Pinpoint the cell where the given text exists, returning its (X, Y) midpoint coordinate. 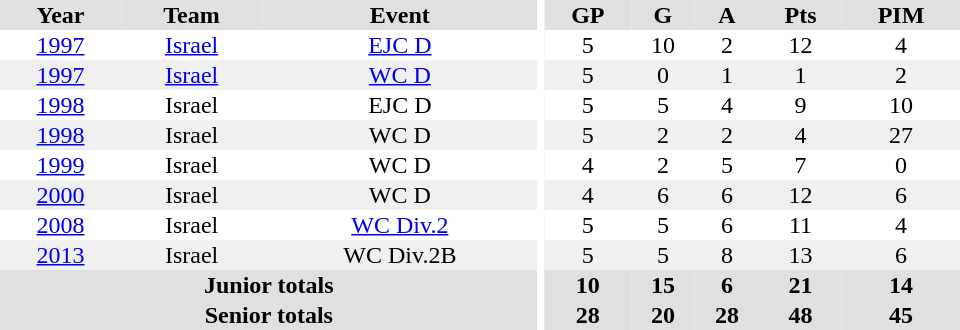
11 (800, 225)
2000 (60, 195)
45 (901, 315)
Event (400, 15)
A (727, 15)
WC Div.2 (400, 225)
2008 (60, 225)
Senior totals (269, 315)
Year (60, 15)
G (663, 15)
Junior totals (269, 285)
Team (192, 15)
PIM (901, 15)
9 (800, 105)
48 (800, 315)
WC Div.2B (400, 255)
8 (727, 255)
13 (800, 255)
14 (901, 285)
Pts (800, 15)
1999 (60, 165)
27 (901, 135)
7 (800, 165)
21 (800, 285)
15 (663, 285)
2013 (60, 255)
20 (663, 315)
GP (588, 15)
